Output the (x, y) coordinate of the center of the cell containing the given text.  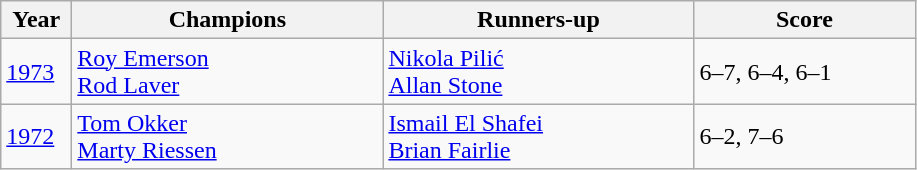
Nikola Pilić Allan Stone (538, 72)
1973 (36, 72)
6–7, 6–4, 6–1 (804, 72)
Ismail El Shafei Brian Fairlie (538, 136)
6–2, 7–6 (804, 136)
Score (804, 20)
Tom Okker Marty Riessen (228, 136)
Champions (228, 20)
Year (36, 20)
Roy Emerson Rod Laver (228, 72)
Runners-up (538, 20)
1972 (36, 136)
